Pinpoint the cell where the given text exists, returning its [x, y] midpoint coordinate. 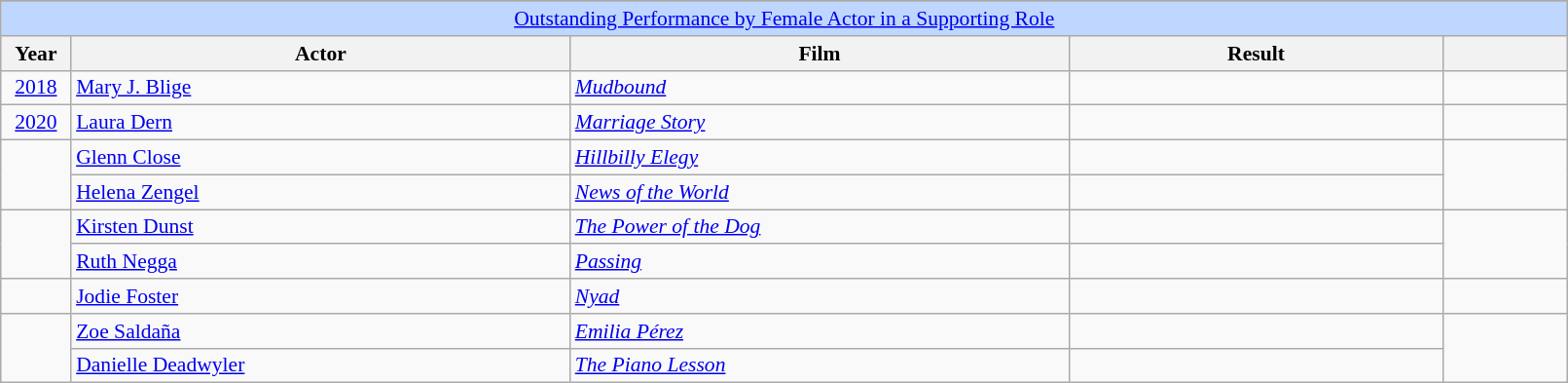
Marriage Story [820, 123]
Actor [321, 54]
Mudbound [820, 88]
The Piano Lesson [820, 365]
Danielle Deadwyler [321, 365]
Passing [820, 262]
Nyad [820, 296]
Hillbilly Elegy [820, 158]
Helena Zengel [321, 192]
Emilia Pérez [820, 331]
Film [820, 54]
Year [36, 54]
Result [1256, 54]
Jodie Foster [321, 296]
News of the World [820, 192]
Outstanding Performance by Female Actor in a Supporting Role [784, 19]
Glenn Close [321, 158]
2020 [36, 123]
Ruth Negga [321, 262]
Zoe Saldaña [321, 331]
The Power of the Dog [820, 227]
2018 [36, 88]
Kirsten Dunst [321, 227]
Laura Dern [321, 123]
Mary J. Blige [321, 88]
